Extract the (X, Y) coordinate from the center of the cell holding the provided text.  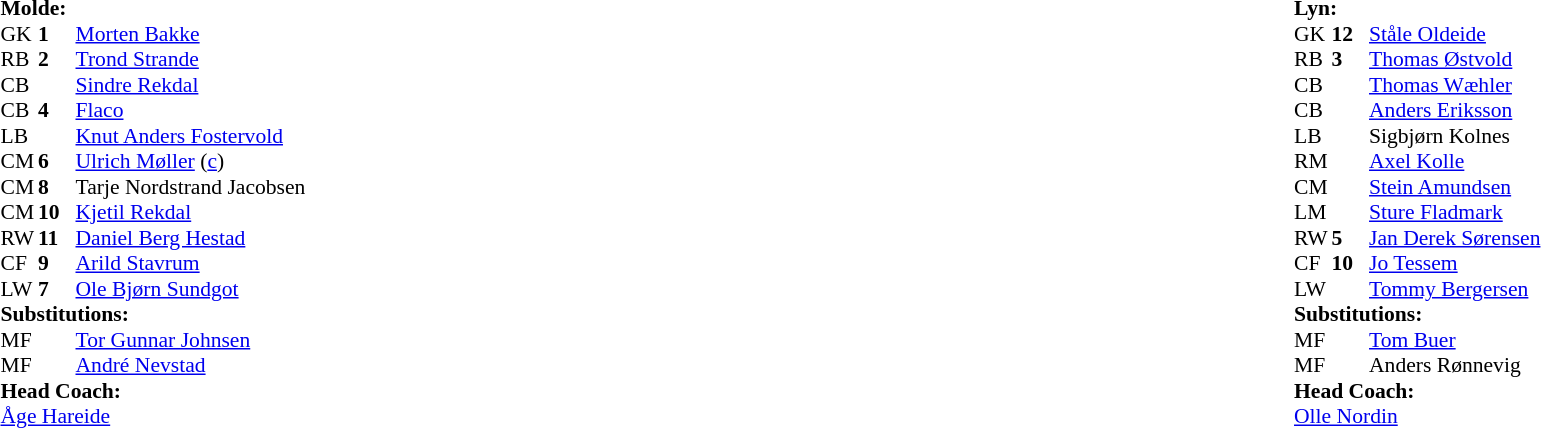
Morten Bakke (191, 34)
Anders Rønnevig (1454, 365)
Tor Gunnar Johnsen (191, 340)
11 (57, 238)
Ole Bjørn Sundgot (191, 289)
André Nevstad (191, 365)
3 (1351, 59)
Ulrich Møller (c) (191, 161)
Sindre Rekdal (191, 85)
Flaco (191, 111)
Kjetil Rekdal (191, 213)
Jan Derek Sørensen (1454, 238)
Jo Tessem (1454, 263)
1 (57, 34)
Daniel Berg Hestad (191, 238)
2 (57, 59)
RM (1313, 161)
Sture Fladmark (1454, 213)
12 (1351, 34)
Sigbjørn Kolnes (1454, 136)
8 (57, 187)
Knut Anders Fostervold (191, 136)
Anders Eriksson (1454, 111)
Tom Buer (1454, 340)
5 (1351, 238)
9 (57, 263)
4 (57, 111)
Thomas Wæhler (1454, 85)
Thomas Østvold (1454, 59)
Ståle Oldeide (1454, 34)
Trond Strande (191, 59)
Tarje Nordstrand Jacobsen (191, 187)
LM (1313, 213)
6 (57, 161)
Stein Amundsen (1454, 187)
7 (57, 289)
Arild Stavrum (191, 263)
Tommy Bergersen (1454, 289)
Axel Kolle (1454, 161)
